Output the [X, Y] coordinate of the center of the cell containing the given text.  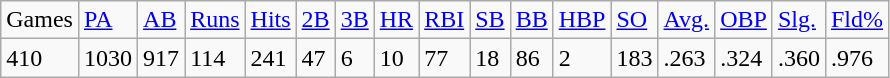
Games [40, 20]
18 [490, 58]
Fld% [856, 20]
Runs [215, 20]
.976 [856, 58]
PA [108, 20]
Hits [270, 20]
77 [444, 58]
2 [582, 58]
SB [490, 20]
3B [354, 20]
Avg. [686, 20]
86 [532, 58]
241 [270, 58]
183 [634, 58]
.324 [744, 58]
2B [316, 20]
AB [162, 20]
SO [634, 20]
114 [215, 58]
1030 [108, 58]
BB [532, 20]
HR [396, 20]
410 [40, 58]
6 [354, 58]
.360 [798, 58]
.263 [686, 58]
47 [316, 58]
RBI [444, 20]
OBP [744, 20]
Slg. [798, 20]
917 [162, 58]
HBP [582, 20]
10 [396, 58]
